Return the [X, Y] coordinate for the center point of the cell that contains the specified text.  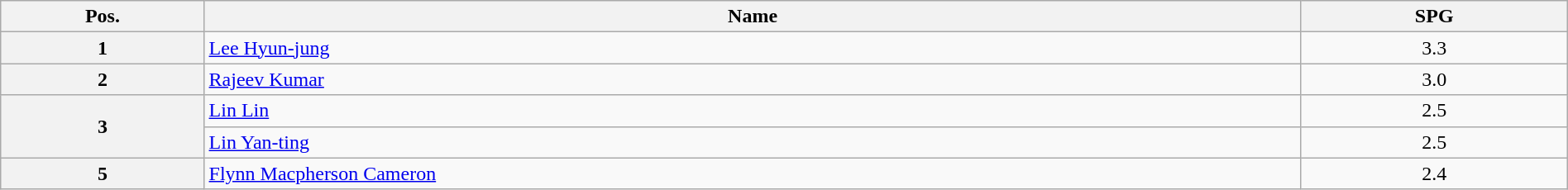
3.3 [1434, 48]
3.0 [1434, 79]
Name [753, 17]
Flynn Macpherson Cameron [753, 173]
3 [103, 126]
1 [103, 48]
SPG [1434, 17]
Lin Yan-ting [753, 142]
Lin Lin [753, 111]
5 [103, 173]
Rajeev Kumar [753, 79]
Pos. [103, 17]
Lee Hyun-jung [753, 48]
2 [103, 79]
2.4 [1434, 173]
